Determine the [X, Y] coordinate at the center of the cell enclosing the given text.  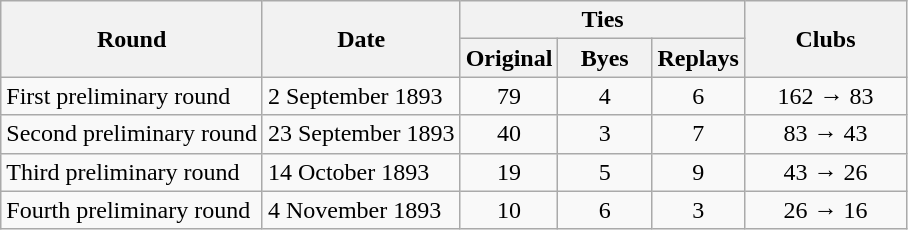
79 [509, 96]
Round [132, 39]
Replays [698, 58]
4 November 1893 [361, 210]
Ties [602, 20]
26 → 16 [826, 210]
83 → 43 [826, 134]
Original [509, 58]
40 [509, 134]
43 → 26 [826, 172]
2 September 1893 [361, 96]
7 [698, 134]
19 [509, 172]
4 [605, 96]
5 [605, 172]
Date [361, 39]
9 [698, 172]
14 October 1893 [361, 172]
10 [509, 210]
Byes [605, 58]
23 September 1893 [361, 134]
Third preliminary round [132, 172]
First preliminary round [132, 96]
162 → 83 [826, 96]
Clubs [826, 39]
Fourth preliminary round [132, 210]
Second preliminary round [132, 134]
